Return [X, Y] of the center of cell containing provided text 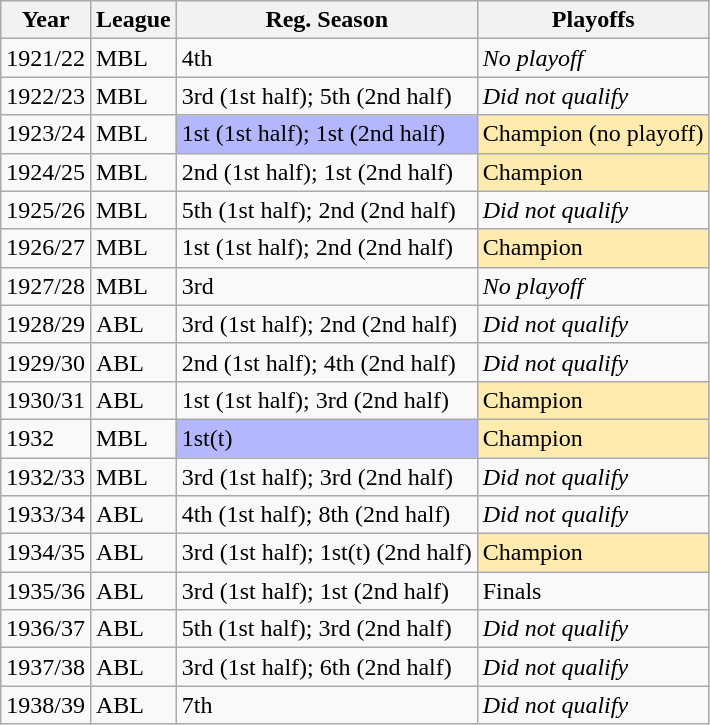
3rd (1st half); 3rd (2nd half) [326, 477]
1st (1st half); 1st (2nd half) [326, 134]
1938/39 [46, 705]
1930/31 [46, 400]
7th [326, 705]
Champion (no playoff) [593, 134]
1932/33 [46, 477]
1925/26 [46, 210]
1923/24 [46, 134]
1st (1st half); 2nd (2nd half) [326, 248]
3rd [326, 286]
1927/28 [46, 286]
1922/23 [46, 96]
1936/37 [46, 629]
5th (1st half); 3rd (2nd half) [326, 629]
1935/36 [46, 591]
1932 [46, 438]
Reg. Season [326, 20]
Year [46, 20]
Playoffs [593, 20]
League [133, 20]
1937/38 [46, 667]
1924/25 [46, 172]
2nd (1st half); 1st (2nd half) [326, 172]
3rd (1st half); 5th (2nd half) [326, 96]
3rd (1st half); 2nd (2nd half) [326, 324]
1934/35 [46, 553]
1929/30 [46, 362]
4th [326, 58]
1st (1st half); 3rd (2nd half) [326, 400]
1933/34 [46, 515]
1926/27 [46, 248]
3rd (1st half); 1st(t) (2nd half) [326, 553]
1928/29 [46, 324]
3rd (1st half); 1st (2nd half) [326, 591]
4th (1st half); 8th (2nd half) [326, 515]
1921/22 [46, 58]
5th (1st half); 2nd (2nd half) [326, 210]
1st(t) [326, 438]
3rd (1st half); 6th (2nd half) [326, 667]
2nd (1st half); 4th (2nd half) [326, 362]
Finals [593, 591]
